Pinpoint the cell where the given text exists, returning its (X, Y) midpoint coordinate. 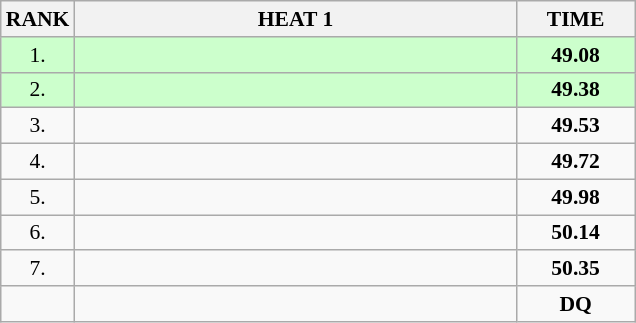
7. (38, 269)
49.72 (576, 162)
49.08 (576, 55)
3. (38, 126)
4. (38, 162)
TIME (576, 19)
50.35 (576, 269)
1. (38, 55)
49.53 (576, 126)
6. (38, 233)
5. (38, 197)
49.38 (576, 90)
50.14 (576, 233)
RANK (38, 19)
2. (38, 90)
49.98 (576, 197)
DQ (576, 304)
HEAT 1 (295, 19)
